From the cell containing the given text, extract its center point as [x, y] coordinate. 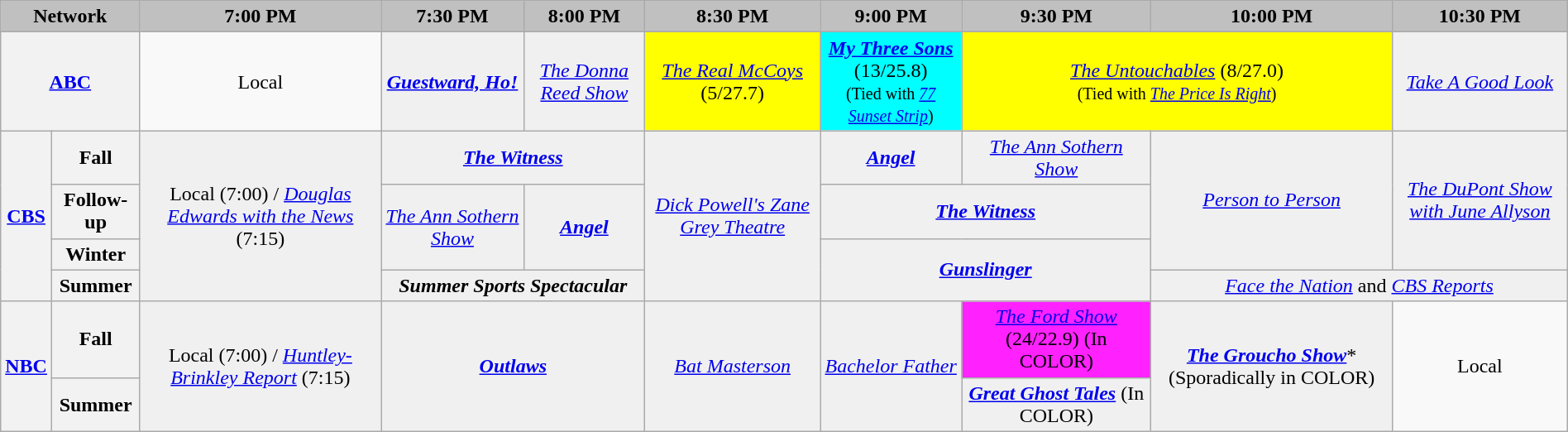
7:00 PM [261, 17]
9:30 PM [1057, 17]
Summer Sports Spectacular [513, 286]
Local (7:00) / Douglas Edwards with the News (7:15) [261, 216]
The DuPont Show with June Allyson [1480, 200]
Network [70, 17]
Great Ghost Tales (In COLOR) [1057, 404]
10:00 PM [1272, 17]
Face the Nation and CBS Reports [1360, 286]
Guestward, Ho! [452, 81]
7:30 PM [452, 17]
Bachelor Father [892, 366]
NBC [26, 366]
My Three Sons (13/25.8)(Tied with 77 Sunset Strip) [892, 81]
8:00 PM [584, 17]
Bat Masterson [733, 366]
ABC [70, 81]
Winter [95, 254]
The Groucho Show* (Sporadically in COLOR) [1272, 366]
8:30 PM [733, 17]
The Real McCoys (5/27.7) [733, 81]
Outlaws [513, 366]
Follow-up [95, 212]
Take A Good Look [1480, 81]
Local (7:00) / Huntley-Brinkley Report (7:15) [261, 366]
Dick Powell's Zane Grey Theatre [733, 216]
The Ford Show (24/22.9) (In COLOR) [1057, 339]
The Untouchables (8/27.0)(Tied with The Price Is Right) [1178, 81]
Gunslinger [986, 270]
10:30 PM [1480, 17]
CBS [26, 216]
Person to Person [1272, 200]
The Donna Reed Show [584, 81]
9:00 PM [892, 17]
